Search for the cell housing the specified text and yield its [X, Y] center coordinate. 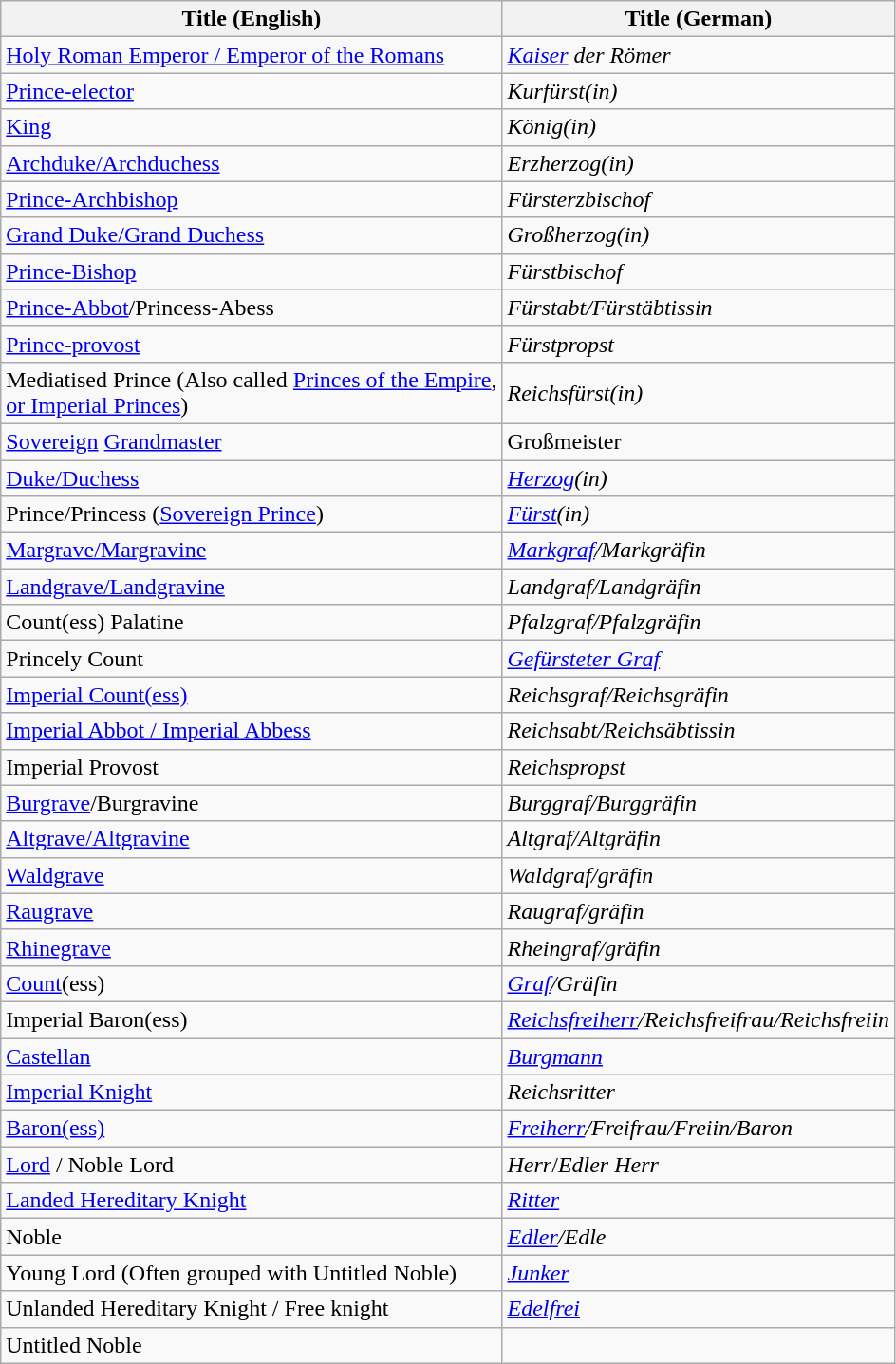
Title (English) [252, 19]
Burgmann [699, 1056]
Imperial Abbot / Imperial Abbess [252, 731]
Mediatised Prince (Also called Princes of the Empire, or Imperial Princes) [252, 393]
Edler/Edle [699, 1237]
Großmeister [699, 441]
Kaiser der Römer [699, 55]
Herzog(in) [699, 477]
Rheingraf/gräfin [699, 947]
Altgraf/Altgräfin [699, 839]
Erzherzog(in) [699, 163]
Grand Duke/Grand Duchess [252, 235]
Reichsfürst(in) [699, 393]
Freiherr/Freifrau/Freiin/Baron [699, 1129]
Holy Roman Emperor / Emperor of the Romans [252, 55]
Graf/Gräfin [699, 983]
Waldgrave [252, 875]
Gefürsteter Graf [699, 659]
Landgrave/Landgravine [252, 587]
Fürst(in) [699, 514]
Baron(ess) [252, 1129]
Prince/Princess (Sovereign Prince) [252, 514]
Edelfrei [699, 1309]
Duke/Duchess [252, 477]
Princely Count [252, 659]
Markgraf/Markgräfin [699, 551]
Margrave/Margravine [252, 551]
Prince-Archbishop [252, 199]
Reichsgraf/Reichsgräfin [699, 695]
King [252, 127]
Lord / Noble Lord [252, 1165]
Imperial Knight [252, 1093]
Altgrave/Altgravine [252, 839]
Castellan [252, 1056]
Herr/Edler Herr [699, 1165]
Untitled Noble [252, 1345]
Imperial Provost [252, 767]
Count(ess) Palatine [252, 623]
Unlanded Hereditary Knight / Free knight [252, 1309]
Prince-Abbot/Princess-Abess [252, 308]
Reichsfreiherr/Reichsfreifrau/Reichsfreiin [699, 1019]
König(in) [699, 127]
Prince-elector [252, 91]
Pfalzgraf/Pfalzgräfin [699, 623]
Landed Hereditary Knight [252, 1201]
Reichspropst [699, 767]
Fürstbischof [699, 271]
Reichsabt/Reichsäbtissin [699, 731]
Archduke/Archduchess [252, 163]
Young Lord (Often grouped with Untitled Noble) [252, 1273]
Title (German) [699, 19]
Burgrave/Burgravine [252, 803]
Fürstpropst [699, 344]
Prince-provost [252, 344]
Burggraf/Burggräfin [699, 803]
Fürsterzbischof [699, 199]
Noble [252, 1237]
Imperial Baron(ess) [252, 1019]
Prince-Bishop [252, 271]
Landgraf/Landgräfin [699, 587]
Waldgraf/gräfin [699, 875]
Reichsritter [699, 1093]
Fürstabt/Fürstäbtissin [699, 308]
Imperial Count(ess) [252, 695]
Raugrave [252, 911]
Count(ess) [252, 983]
Sovereign Grandmaster [252, 441]
Junker [699, 1273]
Großherzog(in) [699, 235]
Ritter [699, 1201]
Raugraf/gräfin [699, 911]
Rhinegrave [252, 947]
Kurfürst(in) [699, 91]
